Pinpoint the cell where the given text exists, returning its (X, Y) midpoint coordinate. 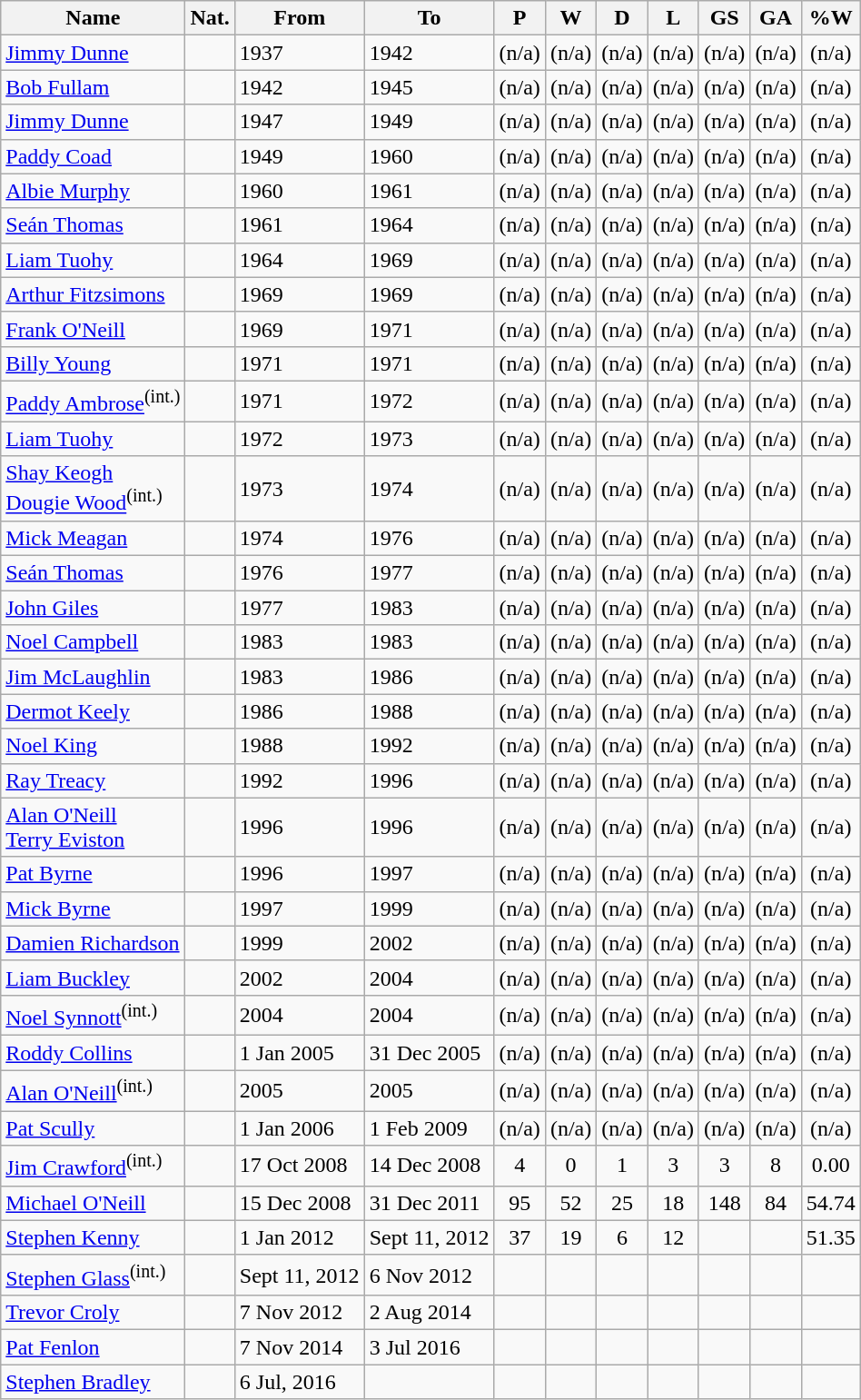
From (300, 18)
52 (570, 1203)
Roddy Collins (93, 1053)
W (570, 18)
25 (622, 1203)
0 (570, 1167)
Pat Fenlon (93, 1347)
1 Feb 2009 (429, 1128)
Noel Campbell (93, 642)
Paddy Ambrose(int.) (93, 402)
Shay KeoghDougie Wood(int.) (93, 489)
Dermot Keely (93, 711)
Michael O'Neill (93, 1203)
7 Nov 2012 (300, 1313)
1945 (429, 87)
1 Jan 2012 (300, 1237)
D (622, 18)
Liam Buckley (93, 978)
18 (673, 1203)
GA (776, 18)
Bob Fullam (93, 87)
John Giles (93, 608)
31 Dec 2011 (429, 1203)
51.35 (830, 1237)
Trevor Croly (93, 1313)
Alan O'Neill(int.) (93, 1090)
12 (673, 1237)
Noel Synnott(int.) (93, 1016)
To (429, 18)
L (673, 18)
1 Jan 2005 (300, 1053)
Mick Meagan (93, 539)
4 (520, 1167)
Stephen Kenny (93, 1237)
84 (776, 1203)
1 (622, 1167)
95 (520, 1203)
Stephen Glass(int.) (93, 1276)
Alan O'NeillTerry Eviston (93, 827)
1 Jan 2006 (300, 1128)
Jim McLaughlin (93, 677)
37 (520, 1237)
Paddy Coad (93, 156)
Damien Richardson (93, 943)
19 (570, 1237)
Name (93, 18)
2 Aug 2014 (429, 1313)
Frank O'Neill (93, 329)
1937 (300, 53)
Arthur Fitzsimons (93, 294)
Ray Treacy (93, 780)
14 Dec 2008 (429, 1167)
6 Nov 2012 (429, 1276)
6 Jul, 2016 (300, 1382)
%W (830, 18)
6 (622, 1237)
Jim Crawford(int.) (93, 1167)
Pat Scully (93, 1128)
3 Jul 2016 (429, 1347)
54.74 (830, 1203)
7 Nov 2014 (300, 1347)
8 (776, 1167)
Stephen Bradley (93, 1382)
Albie Murphy (93, 191)
Pat Byrne (93, 874)
GS (724, 18)
17 Oct 2008 (300, 1167)
Mick Byrne (93, 909)
Noel King (93, 746)
31 Dec 2005 (429, 1053)
1947 (300, 122)
P (520, 18)
0.00 (830, 1167)
Nat. (210, 18)
15 Dec 2008 (300, 1203)
Billy Young (93, 363)
148 (724, 1203)
